Extract the [x, y] coordinate from the center of the cell holding the provided text.  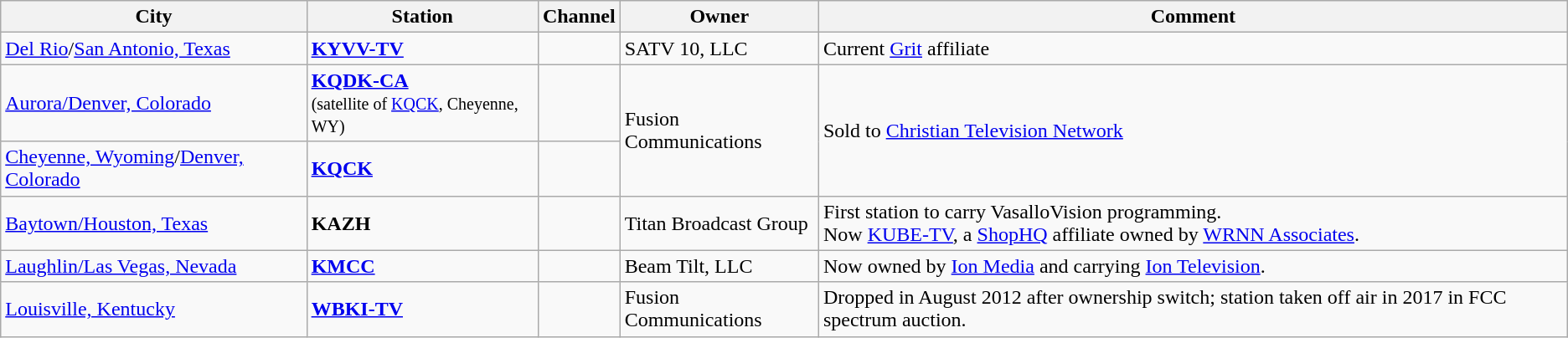
WBKI-TV [422, 310]
Dropped in August 2012 after ownership switch; station taken off air in 2017 in FCC spectrum auction. [1193, 310]
KQCK [422, 169]
KYVV-TV [422, 49]
KAZH [422, 223]
Beam Tilt, LLC [719, 266]
Comment [1193, 17]
Titan Broadcast Group [719, 223]
SATV 10, LLC [719, 49]
Now owned by Ion Media and carrying Ion Television. [1193, 266]
Laughlin/Las Vegas, Nevada [154, 266]
Louisville, Kentucky [154, 310]
Owner [719, 17]
KQDK-CA(satellite of KQCK, Cheyenne, WY) [422, 103]
Del Rio/San Antonio, Texas [154, 49]
Aurora/Denver, Colorado [154, 103]
First station to carry VasalloVision programming.Now KUBE-TV, a ShopHQ affiliate owned by WRNN Associates. [1193, 223]
KMCC [422, 266]
Baytown/Houston, Texas [154, 223]
Cheyenne, Wyoming/Denver, Colorado [154, 169]
Channel [579, 17]
City [154, 17]
Current Grit affiliate [1193, 49]
Sold to Christian Television Network [1193, 131]
Station [422, 17]
